Identify which cell holds the provided text, then report its (X, Y) central coordinate. 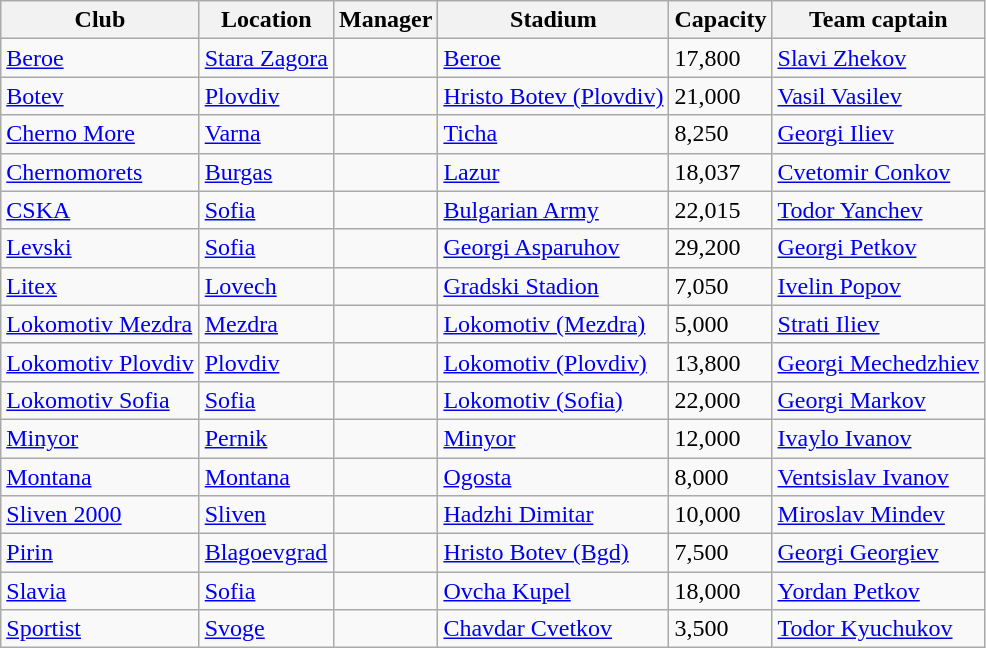
Lovech (266, 286)
18,037 (720, 172)
Location (266, 20)
Burgas (266, 172)
Vasil Vasilev (878, 96)
Miroslav Mindev (878, 515)
Chavdar Cvetkov (554, 629)
Strati Iliev (878, 324)
Todor Kyuchukov (878, 629)
8,250 (720, 134)
Stadium (554, 20)
Lokomotiv (Mezdra) (554, 324)
Ivelin Popov (878, 286)
Gradski Stadion (554, 286)
Chernomorets (100, 172)
Yordan Petkov (878, 591)
17,800 (720, 58)
Sliven (266, 515)
Cherno More (100, 134)
Georgi Iliev (878, 134)
22,015 (720, 210)
Sportist (100, 629)
Todor Yanchev (878, 210)
5,000 (720, 324)
18,000 (720, 591)
Lokomotiv Mezdra (100, 324)
Stara Zagora (266, 58)
Hristo Botev (Plovdiv) (554, 96)
Lokomotiv Plovdiv (100, 362)
Lokomotiv Sofia (100, 400)
13,800 (720, 362)
Ogosta (554, 477)
Lokomotiv (Sofia) (554, 400)
Slavi Zhekov (878, 58)
Sliven 2000 (100, 515)
Lazur (554, 172)
Georgi Petkov (878, 248)
Ivaylo Ivanov (878, 438)
7,500 (720, 553)
Capacity (720, 20)
Ventsislav Ivanov (878, 477)
Georgi Markov (878, 400)
Georgi Georgiev (878, 553)
Lokomotiv (Plovdiv) (554, 362)
22,000 (720, 400)
Varna (266, 134)
Club (100, 20)
Hristo Botev (Bgd) (554, 553)
Pirin (100, 553)
Slavia (100, 591)
10,000 (720, 515)
Blagoevgrad (266, 553)
Botev (100, 96)
8,000 (720, 477)
Georgi Asparuhov (554, 248)
Litex (100, 286)
Svoge (266, 629)
Georgi Mechedzhiev (878, 362)
Pernik (266, 438)
3,500 (720, 629)
Hadzhi Dimitar (554, 515)
Levski (100, 248)
29,200 (720, 248)
Bulgarian Army (554, 210)
21,000 (720, 96)
Mezdra (266, 324)
12,000 (720, 438)
Manager (386, 20)
Ticha (554, 134)
Cvetomir Conkov (878, 172)
Ovcha Kupel (554, 591)
7,050 (720, 286)
Team captain (878, 20)
CSKA (100, 210)
